Provide the (X, Y) coordinate of the cell's center where the given text is located.  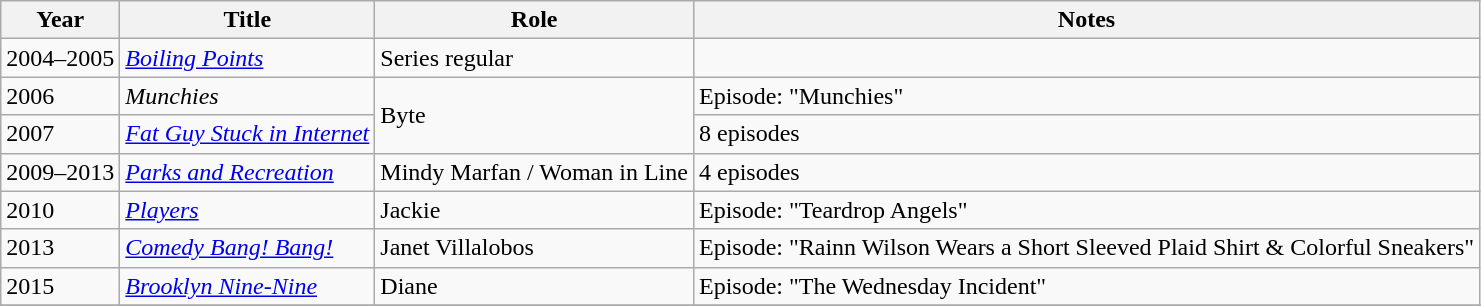
Episode: "Munchies" (1086, 96)
Year (60, 20)
Episode: "The Wednesday Incident" (1086, 286)
Episode: "Rainn Wilson Wears a Short Sleeved Plaid Shirt & Colorful Sneakers" (1086, 248)
8 episodes (1086, 134)
Series regular (534, 58)
Players (248, 210)
2013 (60, 248)
Boiling Points (248, 58)
4 episodes (1086, 172)
Role (534, 20)
Parks and Recreation (248, 172)
2007 (60, 134)
Episode: "Teardrop Angels" (1086, 210)
Byte (534, 115)
Title (248, 20)
2006 (60, 96)
Mindy Marfan / Woman in Line (534, 172)
Munchies (248, 96)
Jackie (534, 210)
Notes (1086, 20)
2015 (60, 286)
Brooklyn Nine-Nine (248, 286)
Diane (534, 286)
Janet Villalobos (534, 248)
Fat Guy Stuck in Internet (248, 134)
2009–2013 (60, 172)
2004–2005 (60, 58)
Comedy Bang! Bang! (248, 248)
2010 (60, 210)
